For the text-containing cell, return its midpoint in (X, Y) coordinate format. 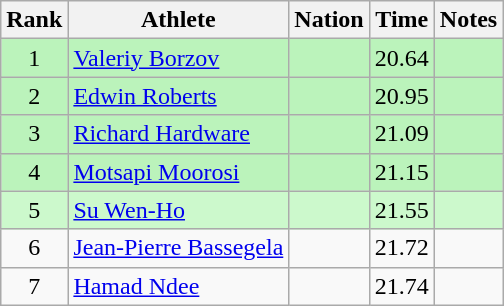
3 (34, 134)
Motsapi Moorosi (178, 172)
21.09 (402, 134)
Jean-Pierre Bassegela (178, 248)
20.64 (402, 58)
20.95 (402, 96)
21.72 (402, 248)
4 (34, 172)
Time (402, 20)
1 (34, 58)
Notes (468, 20)
Hamad Ndee (178, 286)
Nation (329, 20)
21.74 (402, 286)
Rank (34, 20)
Valeriy Borzov (178, 58)
Edwin Roberts (178, 96)
7 (34, 286)
21.15 (402, 172)
Athlete (178, 20)
Richard Hardware (178, 134)
2 (34, 96)
Su Wen-Ho (178, 210)
6 (34, 248)
21.55 (402, 210)
5 (34, 210)
